Scan for the cell matching the given text and deliver its [X, Y] coordinate at center. 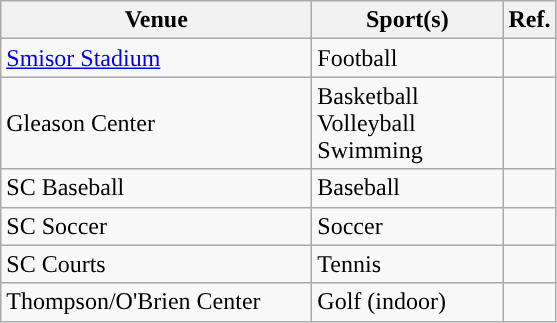
SC Courts [156, 264]
Football [408, 58]
Gleason Center [156, 123]
Baseball [408, 188]
Venue [156, 20]
Sport(s) [408, 20]
Thompson/O'Brien Center [156, 302]
Basketball Volleyball Swimming [408, 123]
SC Soccer [156, 226]
Ref. [530, 20]
Tennis [408, 264]
Soccer [408, 226]
Golf (indoor) [408, 302]
Smisor Stadium [156, 58]
SC Baseball [156, 188]
